Detect which cell encompasses the target text, then output its (x, y) center coordinate. 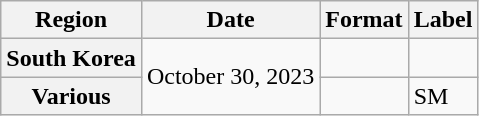
Format (364, 20)
SM (443, 96)
Date (230, 20)
South Korea (72, 58)
Label (443, 20)
Region (72, 20)
Various (72, 96)
October 30, 2023 (230, 77)
